Detect which cell encompasses the target text, then output its [X, Y] center coordinate. 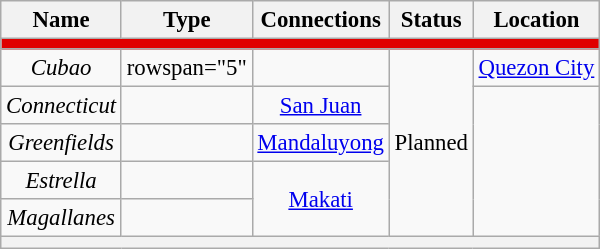
Mandaluyong [320, 143]
Type [186, 20]
Planned [431, 143]
Estrella [62, 181]
Connecticut [62, 106]
Connections [320, 20]
Location [536, 20]
Magallanes [62, 219]
Name [62, 20]
Greenfields [62, 143]
Makati [320, 200]
Quezon City [536, 68]
Cubao [62, 68]
rowspan="5" [186, 68]
Status [431, 20]
San Juan [320, 106]
